Return the [x, y] coordinate for the center point of the cell that contains the specified text.  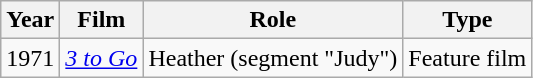
Type [468, 20]
3 to Go [102, 58]
Year [30, 20]
Heather (segment "Judy") [273, 58]
1971 [30, 58]
Film [102, 20]
Feature film [468, 58]
Role [273, 20]
